Scan for the cell matching the given text and deliver its (X, Y) coordinate at center. 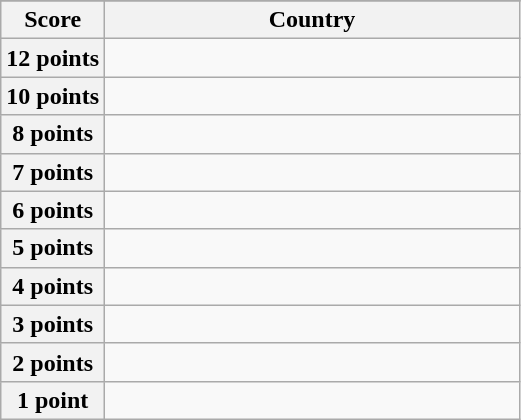
Score (53, 20)
8 points (53, 134)
5 points (53, 248)
4 points (53, 286)
6 points (53, 210)
7 points (53, 172)
1 point (53, 400)
10 points (53, 96)
Country (312, 20)
3 points (53, 324)
2 points (53, 362)
12 points (53, 58)
